Return (x, y) of the center of cell containing provided text 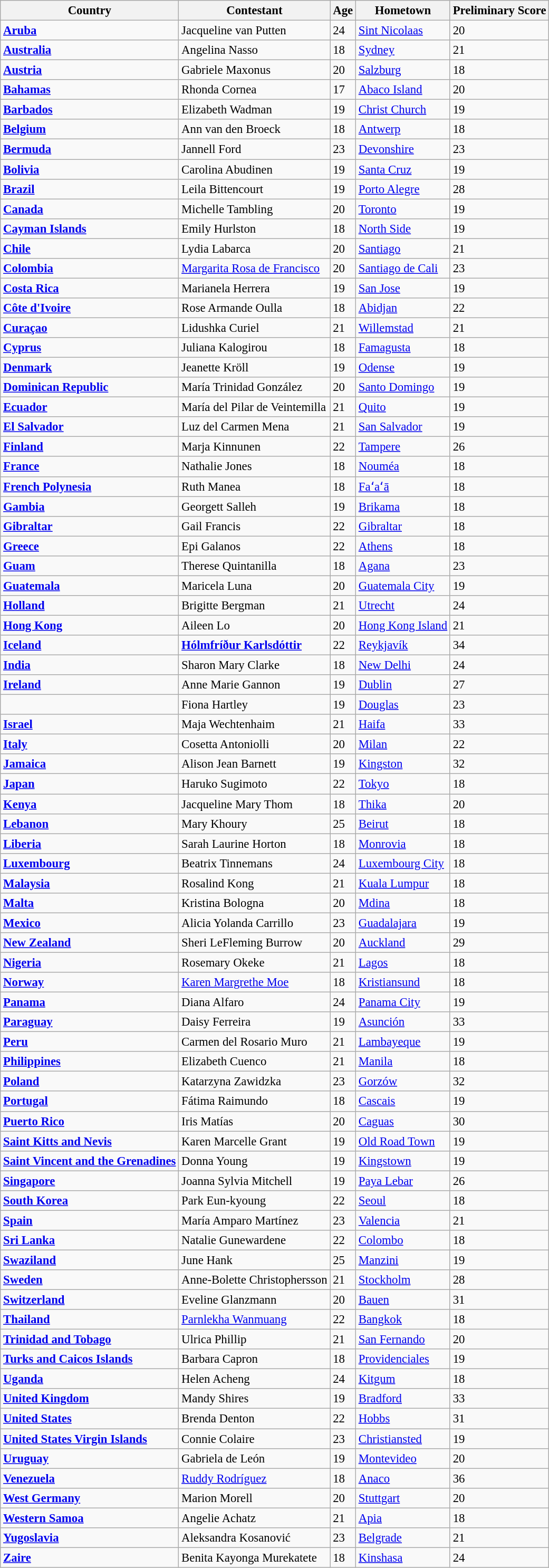
Colombia (90, 269)
Natalie Gunewardene (254, 1240)
United States Virgin Islands (90, 1439)
Aleksandra Kosanović (254, 1538)
Gambia (90, 506)
Auckland (403, 943)
Devonshire (403, 149)
Therese Quintanilla (254, 566)
Caguas (403, 1121)
Kenya (90, 804)
Nouméa (403, 467)
Benita Kayonga Murekatete (254, 1557)
Epi Galanos (254, 546)
Brikama (403, 506)
Luz del Carmen Mena (254, 427)
Eveline Glanzmann (254, 1300)
Lydia Labarca (254, 248)
Gail Francis (254, 526)
Rosalind Kong (254, 883)
Carolina Abudinen (254, 169)
Panama (90, 1002)
María del Pilar de Veintemilla (254, 407)
29 (499, 943)
Famagusta (403, 348)
Gorzów (403, 1082)
Mexico (90, 923)
Turks and Caicos Islands (90, 1359)
Asunción (403, 1022)
Christ Church (403, 110)
Lebanon (90, 824)
Sharon Mary Clarke (254, 665)
Bolivia (90, 169)
Leila Bittencourt (254, 189)
Haifa (403, 724)
Belgrade (403, 1538)
Ulrica Phillip (254, 1340)
Santo Domingo (403, 387)
Canada (90, 209)
Agana (403, 566)
Athens (403, 546)
Elizabeth Wadman (254, 110)
France (90, 467)
Santa Cruz (403, 169)
Manzini (403, 1260)
Douglas (403, 705)
Carmen del Rosario Muro (254, 1042)
Poland (90, 1082)
17 (343, 90)
Anne Marie Gannon (254, 685)
Diana Alfaro (254, 1002)
Sri Lanka (90, 1240)
Marianela Herrera (254, 288)
Ann van den Broeck (254, 129)
Guam (90, 566)
Helen Acheng (254, 1379)
Emily Hurlston (254, 228)
Daisy Ferreira (254, 1022)
Margarita Rosa de Francisco (254, 269)
Israel (90, 724)
Rhonda Cornea (254, 90)
Old Road Town (403, 1141)
Uruguay (90, 1458)
Dominican Republic (90, 387)
India (90, 665)
Mdina (403, 903)
Zaire (90, 1557)
Singapore (90, 1181)
Abidjan (403, 308)
Monrovia (403, 844)
Aruba (90, 31)
Salzburg (403, 70)
Valencia (403, 1220)
Alicia Yolanda Carrillo (254, 923)
Jeanette Kröll (254, 368)
Fiona Hartley (254, 705)
Beirut (403, 824)
Sint Nicolaas (403, 31)
Austria (90, 70)
Paraguay (90, 1022)
Dublin (403, 685)
Saint Vincent and the Grenadines (90, 1161)
Costa Rica (90, 288)
Kingstown (403, 1161)
Switzerland (90, 1300)
Thailand (90, 1320)
Joanna Sylvia Mitchell (254, 1181)
Bangkok (403, 1320)
Manila (403, 1062)
Tampere (403, 447)
Karen Margrethe Moe (254, 982)
Elizabeth Cuenco (254, 1062)
Iceland (90, 645)
Peru (90, 1042)
El Salvador (90, 427)
Donna Young (254, 1161)
Bermuda (90, 149)
Cascais (403, 1102)
Montevideo (403, 1458)
Iris Matías (254, 1121)
Angelina Nasso (254, 50)
Philippines (90, 1062)
Cayman Islands (90, 228)
Porto Alegre (403, 189)
Malaysia (90, 883)
Lidushka Curiel (254, 328)
Maricela Luna (254, 586)
Finland (90, 447)
Beatrix Tinnemans (254, 863)
Odense (403, 368)
Malta (90, 903)
Curaçao (90, 328)
Reykjavík (403, 645)
San Salvador (403, 427)
Country (90, 11)
Quito (403, 407)
Christiansted (403, 1439)
Japan (90, 784)
Côte d'Ivoire (90, 308)
Rosemary Okeke (254, 962)
Hometown (403, 11)
United Kingdom (90, 1399)
Santiago de Cali (403, 269)
Rose Armande Oulla (254, 308)
Hong Kong Island (403, 625)
Anne-Bolette Christophersson (254, 1280)
Fátima Raimundo (254, 1102)
West Germany (90, 1498)
Luxembourg (90, 863)
Haruko Sugimoto (254, 784)
Anaco (403, 1478)
Italy (90, 744)
Faʻaʻā (403, 486)
Marion Morell (254, 1498)
Yugoslavia (90, 1538)
María Trinidad González (254, 387)
Willemstad (403, 328)
Hong Kong (90, 625)
Thika (403, 804)
Saint Kitts and Nevis (90, 1141)
Apia (403, 1518)
Karen Marcelle Grant (254, 1141)
Guatemala (90, 586)
Spain (90, 1220)
Bahamas (90, 90)
Jamaica (90, 764)
Guatemala City (403, 586)
Norway (90, 982)
United States (90, 1419)
Swaziland (90, 1260)
June Hank (254, 1260)
Gabriela de León (254, 1458)
Juliana Kalogirou (254, 348)
Hobbs (403, 1419)
Sheri LeFleming Burrow (254, 943)
Kuala Lumpur (403, 883)
Kitgum (403, 1379)
Ruddy Rodríguez (254, 1478)
Katarzyna Zawidzka (254, 1082)
Nathalie Jones (254, 467)
Toronto (403, 209)
Denmark (90, 368)
Western Samoa (90, 1518)
Ruth Manea (254, 486)
Georgett Salleh (254, 506)
Connie Colaire (254, 1439)
Hólmfríður Karlsdóttir (254, 645)
Ecuador (90, 407)
Contestant (254, 11)
Abaco Island (403, 90)
Preliminary Score (499, 11)
Michelle Tambling (254, 209)
Bradford (403, 1399)
27 (499, 685)
Parnlekha Wanmuang (254, 1320)
Kristina Bologna (254, 903)
Australia (90, 50)
Barbados (90, 110)
Tokyo (403, 784)
Brigitte Bergman (254, 606)
Jacqueline Mary Thom (254, 804)
Greece (90, 546)
Maja Wechtenhaim (254, 724)
Jacqueline van Putten (254, 31)
Uganda (90, 1379)
Barbara Capron (254, 1359)
Antwerp (403, 129)
Guadalajara (403, 923)
Jannell Ford (254, 149)
Nigeria (90, 962)
30 (499, 1121)
Brenda Denton (254, 1419)
Santiago (403, 248)
Brazil (90, 189)
34 (499, 645)
San Fernando (403, 1340)
Chile (90, 248)
Cosetta Antoniolli (254, 744)
French Polynesia (90, 486)
Holland (90, 606)
Portugal (90, 1102)
Panama City (403, 1002)
Seoul (403, 1201)
36 (499, 1478)
Kingston (403, 764)
Colombo (403, 1240)
Luxembourg City (403, 863)
New Delhi (403, 665)
Stockholm (403, 1280)
Alison Jean Barnett (254, 764)
South Korea (90, 1201)
Park Eun-kyoung (254, 1201)
Kinshasa (403, 1557)
Gabriele Maxonus (254, 70)
Stuttgart (403, 1498)
Providenciales (403, 1359)
María Amparo Martínez (254, 1220)
North Side (403, 228)
Lambayeque (403, 1042)
Mandy Shires (254, 1399)
Belgium (90, 129)
Utrecht (403, 606)
Ireland (90, 685)
Kristiansund (403, 982)
Angelie Achatz (254, 1518)
Age (343, 11)
Bauen (403, 1300)
New Zealand (90, 943)
Trinidad and Tobago (90, 1340)
Mary Khoury (254, 824)
Sarah Laurine Horton (254, 844)
Marja Kinnunen (254, 447)
Puerto Rico (90, 1121)
Paya Lebar (403, 1181)
Milan (403, 744)
Lagos (403, 962)
Liberia (90, 844)
Sweden (90, 1280)
San Jose (403, 288)
Venezuela (90, 1478)
Cyprus (90, 348)
Sydney (403, 50)
Aileen Lo (254, 625)
